Detect which cell encompasses the target text, then output its (X, Y) center coordinate. 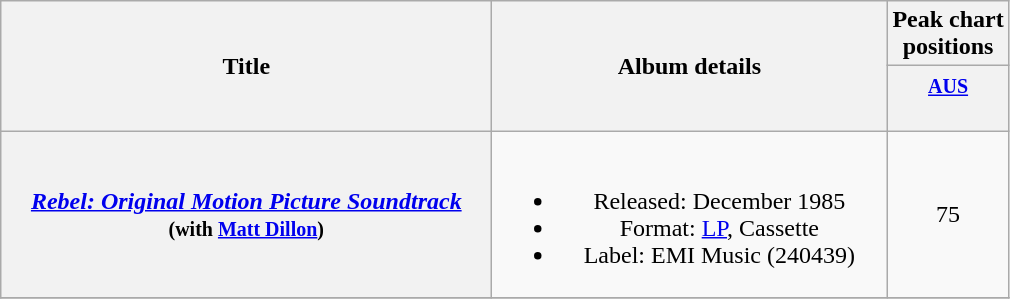
Title (246, 66)
Rebel: Original Motion Picture Soundtrack (with Matt Dillon) (246, 214)
Peak chartpositions (948, 34)
AUS (948, 98)
Released: December 1985Format: LP, CassetteLabel: EMI Music (240439) (690, 214)
75 (948, 214)
Album details (690, 66)
